Extract the (x, y) coordinate from the center of the cell holding the provided text.  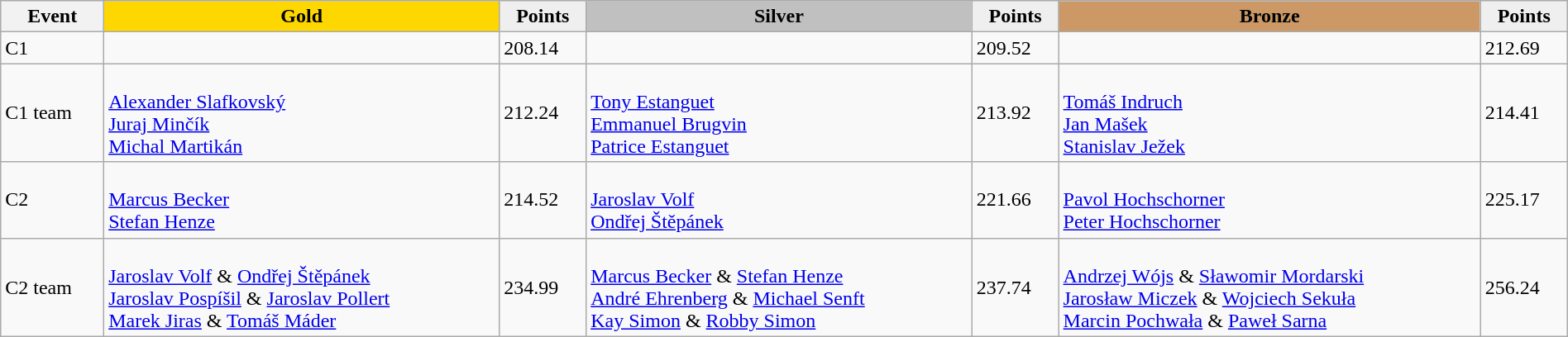
Bronze (1269, 17)
208.14 (543, 48)
Event (53, 17)
256.24 (1523, 287)
Marcus BeckerStefan Henze (302, 200)
Alexander SlafkovskýJuraj MinčíkMichal Martikán (302, 112)
214.41 (1523, 112)
Gold (302, 17)
214.52 (543, 200)
Silver (779, 17)
Jaroslav Volf & Ondřej ŠtěpánekJaroslav Pospíšil & Jaroslav PollertMarek Jiras & Tomáš Máder (302, 287)
C1 team (53, 112)
Marcus Becker & Stefan HenzeAndré Ehrenberg & Michael SenftKay Simon & Robby Simon (779, 287)
212.69 (1523, 48)
237.74 (1016, 287)
213.92 (1016, 112)
Tony EstanguetEmmanuel BrugvinPatrice Estanguet (779, 112)
Andrzej Wójs & Sławomir MordarskiJarosław Miczek & Wojciech SekułaMarcin Pochwała & Paweł Sarna (1269, 287)
225.17 (1523, 200)
Jaroslav VolfOndřej Štěpánek (779, 200)
C2 (53, 200)
Pavol HochschornerPeter Hochschorner (1269, 200)
C1 (53, 48)
212.24 (543, 112)
209.52 (1016, 48)
C2 team (53, 287)
234.99 (543, 287)
221.66 (1016, 200)
Tomáš IndruchJan MašekStanislav Ježek (1269, 112)
